Search for the cell housing the specified text and yield its (X, Y) center coordinate. 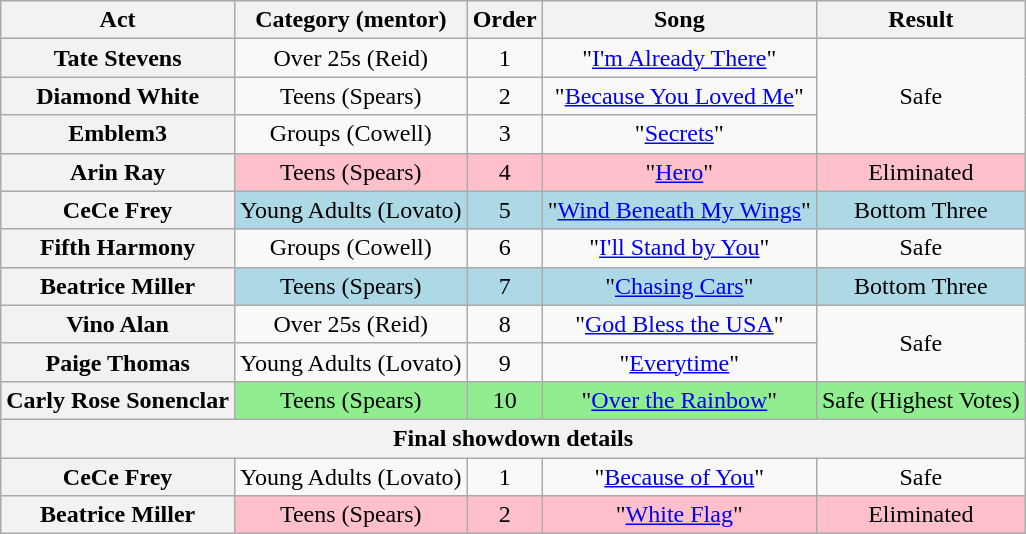
"Secrets" (679, 134)
Fifth Harmony (118, 248)
Vino Alan (118, 324)
"Over the Rainbow" (679, 400)
5 (504, 210)
Category (mentor) (350, 20)
Order (504, 20)
"I'm Already There" (679, 58)
10 (504, 400)
"Wind Beneath My Wings" (679, 210)
"Everytime" (679, 362)
Paige Thomas (118, 362)
9 (504, 362)
"White Flag" (679, 515)
6 (504, 248)
"Because of You" (679, 477)
Carly Rose Sonenclar (118, 400)
Tate Stevens (118, 58)
4 (504, 172)
"Because You Loved Me" (679, 96)
3 (504, 134)
8 (504, 324)
"Chasing Cars" (679, 286)
Act (118, 20)
"Hero" (679, 172)
Emblem3 (118, 134)
Song (679, 20)
Diamond White (118, 96)
"God Bless the USA" (679, 324)
Result (920, 20)
Arin Ray (118, 172)
7 (504, 286)
Final showdown details (513, 438)
"I'll Stand by You" (679, 248)
Safe (Highest Votes) (920, 400)
